Pinpoint the cell where the given text exists, returning its [X, Y] midpoint coordinate. 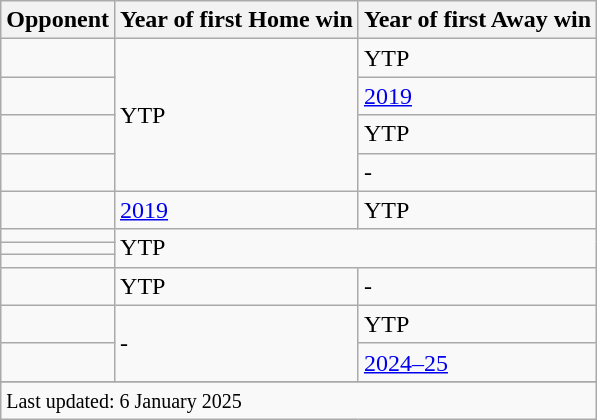
Opponent [58, 20]
2024–25 [477, 362]
Year of first Away win [477, 20]
Year of first Home win [237, 20]
Last updated: 6 January 2025 [299, 400]
